Scan for the cell matching the given text and deliver its (X, Y) coordinate at center. 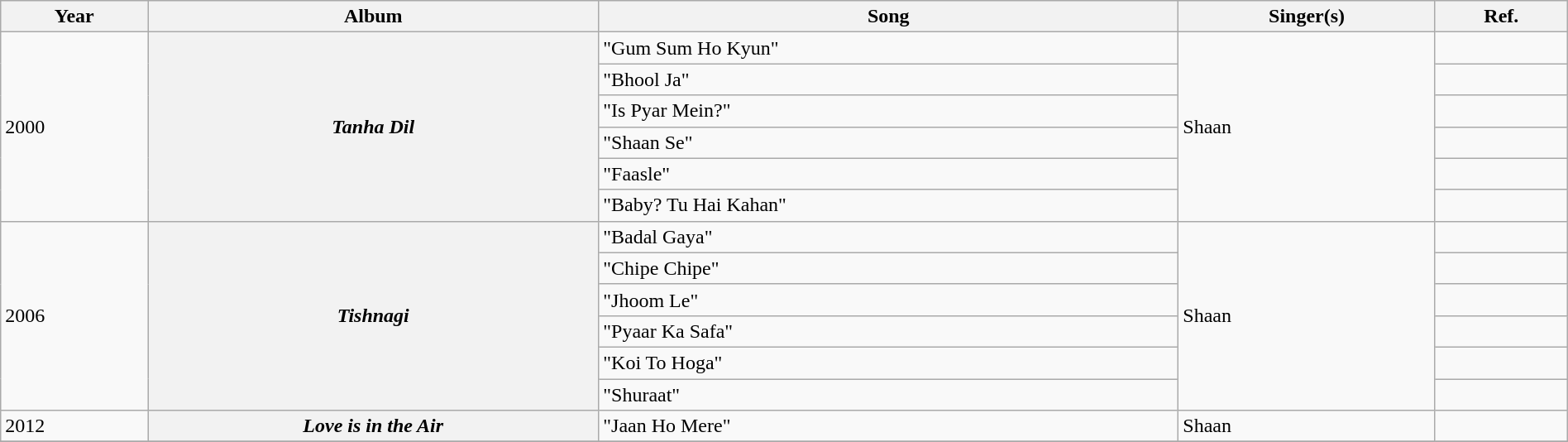
"Gum Sum Ho Kyun" (888, 48)
Tanha Dil (374, 127)
"Jaan Ho Mere" (888, 426)
"Shuraat" (888, 395)
Song (888, 17)
Year (74, 17)
"Baby? Tu Hai Kahan" (888, 205)
"Shaan Se" (888, 142)
"Jhoom Le" (888, 300)
Love is in the Air (374, 426)
2000 (74, 127)
2006 (74, 315)
"Is Pyar Mein?" (888, 111)
Tishnagi (374, 315)
"Chipe Chipe" (888, 268)
Singer(s) (1307, 17)
"Faasle" (888, 174)
Album (374, 17)
"Badal Gaya" (888, 237)
Ref. (1501, 17)
"Bhool Ja" (888, 79)
"Koi To Hoga" (888, 363)
2012 (74, 426)
"Pyaar Ka Safa" (888, 331)
